Extract the [x, y] coordinate from the center of the cell holding the provided text.  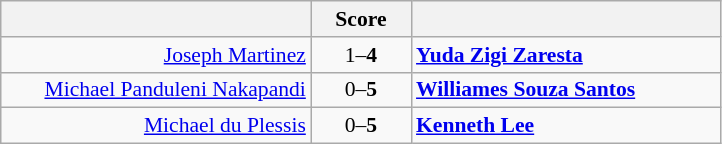
Joseph Martinez [156, 55]
1–4 [361, 55]
Score [361, 19]
Yuda Zigi Zaresta [566, 55]
Michael du Plessis [156, 126]
Michael Panduleni Nakapandi [156, 90]
Kenneth Lee [566, 126]
Williames Souza Santos [566, 90]
